From the cell containing the given text, extract its center point as [x, y] coordinate. 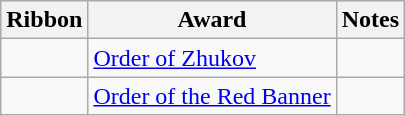
Order of the Red Banner [212, 96]
Order of Zhukov [212, 58]
Award [212, 20]
Notes [370, 20]
Ribbon [44, 20]
